Capture the cell that displays the provided text and extract its [X, Y] central coordinate. 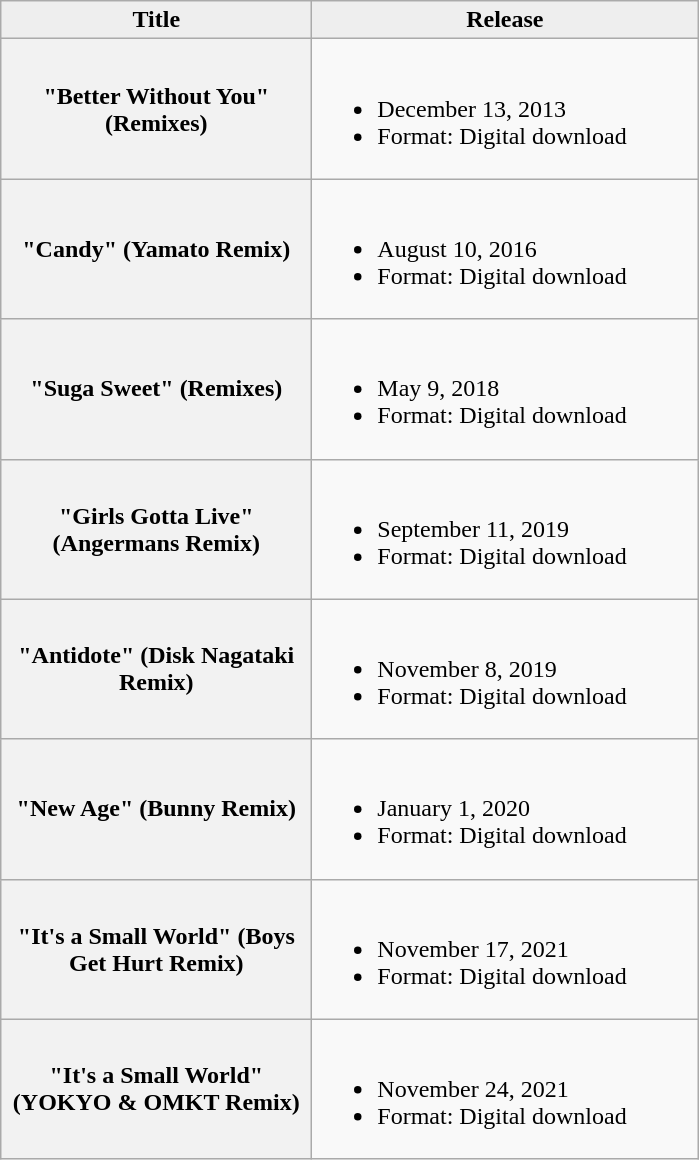
January 1, 2020Format: Digital download [505, 809]
"Candy" (Yamato Remix) [156, 249]
"It's a Small World" (YOKYO & OMKT Remix) [156, 1089]
September 11, 2019Format: Digital download [505, 529]
August 10, 2016Format: Digital download [505, 249]
"New Age" (Bunny Remix) [156, 809]
"Girls Gotta Live" (Angermans Remix) [156, 529]
"It's a Small World" (Boys Get Hurt Remix) [156, 949]
"Antidote" (Disk Nagataki Remix) [156, 669]
November 24, 2021Format: Digital download [505, 1089]
May 9, 2018Format: Digital download [505, 389]
Title [156, 20]
"Suga Sweet" (Remixes) [156, 389]
"Better Without You" (Remixes) [156, 109]
December 13, 2013Format: Digital download [505, 109]
Release [505, 20]
November 17, 2021Format: Digital download [505, 949]
November 8, 2019Format: Digital download [505, 669]
